Output the (X, Y) coordinate of the center of the cell containing the given text.  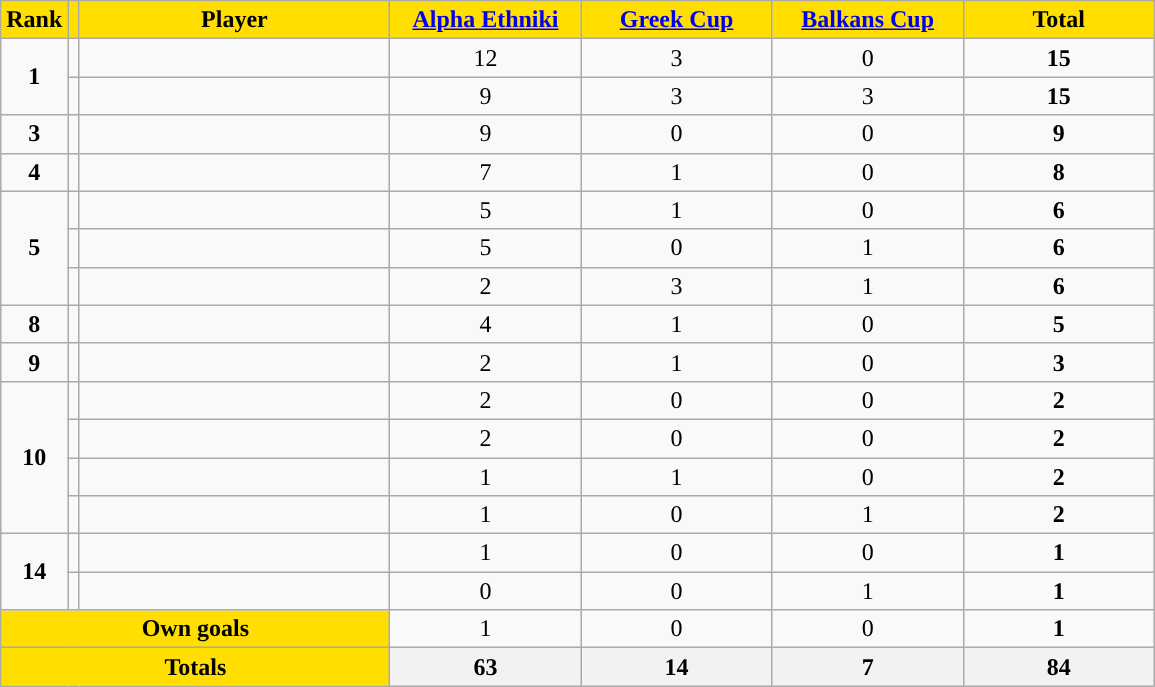
Total (1058, 20)
Own goals (196, 629)
Balkans Cup (868, 20)
10 (34, 457)
Player (234, 20)
Alpha Ethniki (486, 20)
12 (486, 58)
63 (486, 667)
Totals (196, 667)
Greek Cup (676, 20)
84 (1058, 667)
Rank (34, 20)
